Detect which cell encompasses the target text, then output its (X, Y) center coordinate. 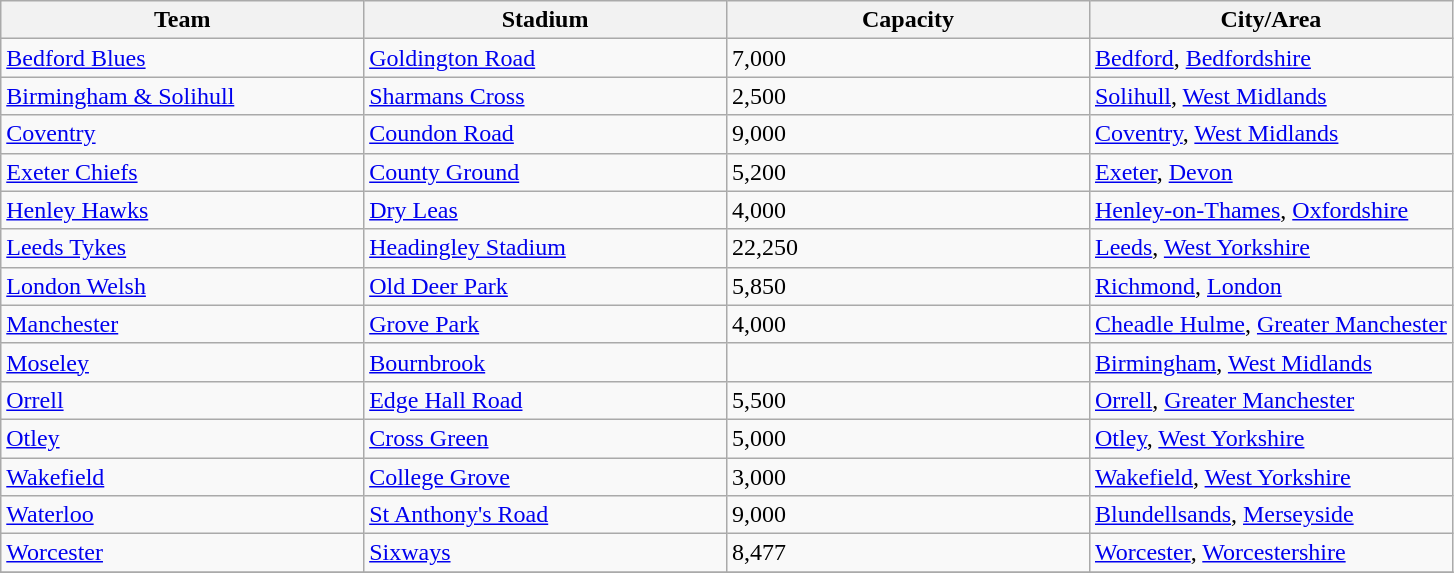
Birmingham, West Midlands (1270, 362)
Coventry, West Midlands (1270, 134)
Old Deer Park (546, 286)
Headingley Stadium (546, 248)
Cross Green (546, 438)
Solihull, West Midlands (1270, 96)
Capacity (908, 20)
Leeds, West Yorkshire (1270, 248)
5,500 (908, 400)
7,000 (908, 58)
Manchester (182, 324)
Henley Hawks (182, 210)
Otley, West Yorkshire (1270, 438)
Sharmans Cross (546, 96)
College Grove (546, 477)
Otley (182, 438)
Birmingham & Solihull (182, 96)
St Anthony's Road (546, 515)
Richmond, London (1270, 286)
Bedford Blues (182, 58)
Dry Leas (546, 210)
City/Area (1270, 20)
Wakefield (182, 477)
Worcester (182, 553)
3,000 (908, 477)
22,250 (908, 248)
Wakefield, West Yorkshire (1270, 477)
Stadium (546, 20)
5,850 (908, 286)
Moseley (182, 362)
Team (182, 20)
Leeds Tykes (182, 248)
2,500 (908, 96)
Bedford, Bedfordshire (1270, 58)
Coventry (182, 134)
Coundon Road (546, 134)
Exeter Chiefs (182, 172)
5,000 (908, 438)
Orrell, Greater Manchester (1270, 400)
Grove Park (546, 324)
5,200 (908, 172)
Orrell (182, 400)
Blundellsands, Merseyside (1270, 515)
Bournbrook (546, 362)
London Welsh (182, 286)
Waterloo (182, 515)
County Ground (546, 172)
Sixways (546, 553)
Worcester, Worcestershire (1270, 553)
Exeter, Devon (1270, 172)
Edge Hall Road (546, 400)
Henley-on-Thames, Oxfordshire (1270, 210)
Goldington Road (546, 58)
8,477 (908, 553)
Cheadle Hulme, Greater Manchester (1270, 324)
